Find where the given text appears and provide that cell's center as (X, Y) coordinate. 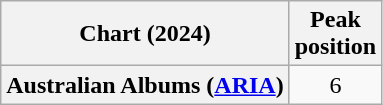
6 (335, 85)
Chart (2024) (145, 34)
Australian Albums (ARIA) (145, 85)
Peakposition (335, 34)
